Pinpoint the cell where the given text exists, returning its [x, y] midpoint coordinate. 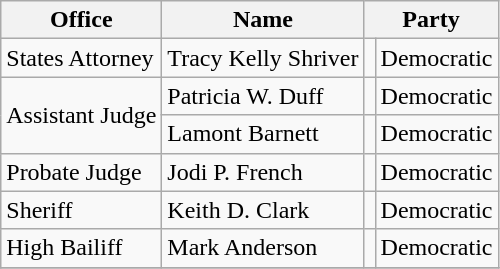
Probate Judge [82, 172]
Assistant Judge [82, 115]
States Attorney [82, 58]
High Bailiff [82, 248]
Jodi P. French [263, 172]
Sheriff [82, 210]
Mark Anderson [263, 248]
Patricia W. Duff [263, 96]
Tracy Kelly Shriver [263, 58]
Keith D. Clark [263, 210]
Office [82, 20]
Lamont Barnett [263, 134]
Party [431, 20]
Name [263, 20]
